Extract the (x, y) coordinate from the center of the cell holding the provided text.  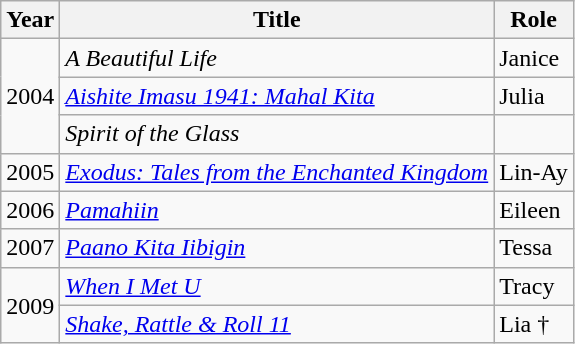
2007 (30, 248)
A Beautiful Life (277, 58)
Janice (534, 58)
Spirit of the Glass (277, 134)
2005 (30, 172)
Lia † (534, 324)
Paano Kita Iibigin (277, 248)
Pamahiin (277, 210)
Tracy (534, 286)
Tessa (534, 248)
Aishite Imasu 1941: Mahal Kita (277, 96)
Role (534, 20)
Exodus: Tales from the Enchanted Kingdom (277, 172)
2004 (30, 96)
Eileen (534, 210)
Shake, Rattle & Roll 11 (277, 324)
When I Met U (277, 286)
2006 (30, 210)
Title (277, 20)
Lin-Ay (534, 172)
Julia (534, 96)
Year (30, 20)
2009 (30, 305)
